Find where the given text appears and provide that cell's center as (X, Y) coordinate. 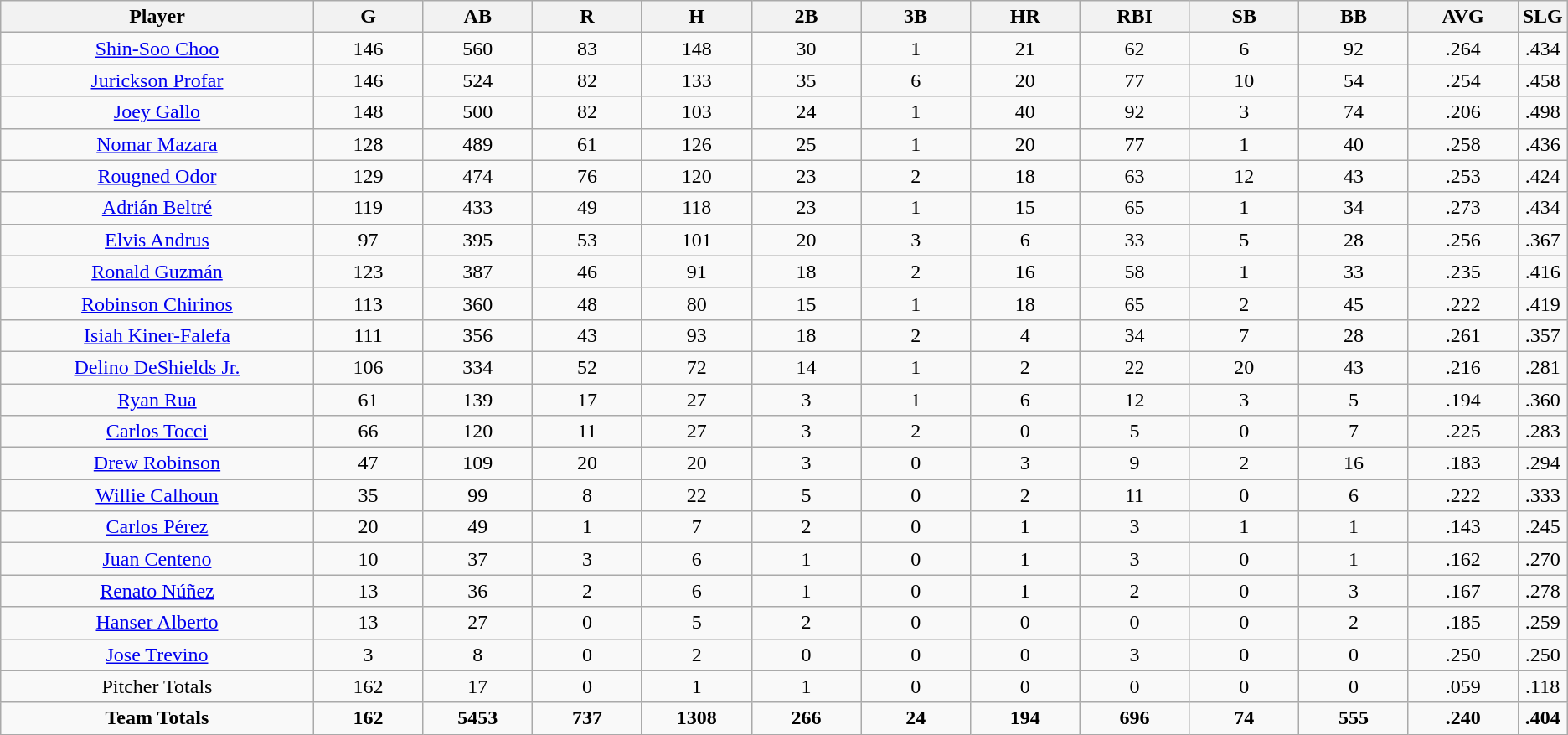
.162 (1462, 559)
737 (588, 718)
.333 (1543, 495)
.264 (1462, 49)
387 (477, 272)
.419 (1543, 303)
334 (477, 367)
36 (477, 591)
46 (588, 272)
.458 (1543, 80)
133 (697, 80)
696 (1134, 718)
.167 (1462, 591)
.357 (1543, 335)
52 (588, 367)
76 (588, 176)
Pitcher Totals (157, 686)
106 (369, 367)
123 (369, 272)
126 (697, 144)
RBI (1134, 17)
128 (369, 144)
48 (588, 303)
.259 (1543, 623)
474 (477, 176)
SLG (1543, 17)
Nomar Mazara (157, 144)
80 (697, 303)
111 (369, 335)
21 (1025, 49)
433 (477, 208)
91 (697, 272)
37 (477, 559)
555 (1354, 718)
47 (369, 463)
.254 (1462, 80)
Jurickson Profar (157, 80)
1308 (697, 718)
395 (477, 240)
.059 (1462, 686)
500 (477, 112)
360 (477, 303)
93 (697, 335)
53 (588, 240)
129 (369, 176)
.436 (1543, 144)
SB (1245, 17)
.258 (1462, 144)
194 (1025, 718)
Drew Robinson (157, 463)
.416 (1543, 272)
63 (1134, 176)
HR (1025, 17)
62 (1134, 49)
.270 (1543, 559)
113 (369, 303)
G (369, 17)
.498 (1543, 112)
.281 (1543, 367)
30 (806, 49)
72 (697, 367)
5453 (477, 718)
.225 (1462, 432)
.278 (1543, 591)
9 (1134, 463)
3B (916, 17)
.253 (1462, 176)
Team Totals (157, 718)
.367 (1543, 240)
45 (1354, 303)
Juan Centeno (157, 559)
Joey Gallo (157, 112)
139 (477, 400)
.216 (1462, 367)
Carlos Tocci (157, 432)
356 (477, 335)
Elvis Andrus (157, 240)
Robinson Chirinos (157, 303)
.360 (1543, 400)
Willie Calhoun (157, 495)
.235 (1462, 272)
Shin-Soo Choo (157, 49)
.240 (1462, 718)
2B (806, 17)
.256 (1462, 240)
.245 (1543, 527)
.183 (1462, 463)
489 (477, 144)
Jose Trevino (157, 655)
101 (697, 240)
103 (697, 112)
99 (477, 495)
AVG (1462, 17)
.283 (1543, 432)
58 (1134, 272)
Rougned Odor (157, 176)
H (697, 17)
.194 (1462, 400)
119 (369, 208)
Adrián Beltré (157, 208)
.273 (1462, 208)
266 (806, 718)
AB (477, 17)
66 (369, 432)
14 (806, 367)
Player (157, 17)
25 (806, 144)
524 (477, 80)
97 (369, 240)
.424 (1543, 176)
.118 (1543, 686)
560 (477, 49)
Delino DeShields Jr. (157, 367)
Renato Núñez (157, 591)
54 (1354, 80)
Ryan Rua (157, 400)
83 (588, 49)
118 (697, 208)
.261 (1462, 335)
.185 (1462, 623)
Carlos Pérez (157, 527)
Ronald Guzmán (157, 272)
BB (1354, 17)
R (588, 17)
.206 (1462, 112)
Isiah Kiner-Falefa (157, 335)
.404 (1543, 718)
Hanser Alberto (157, 623)
4 (1025, 335)
.294 (1543, 463)
109 (477, 463)
.143 (1462, 527)
